Return the (X, Y) coordinate for the center point of the cell that contains the specified text.  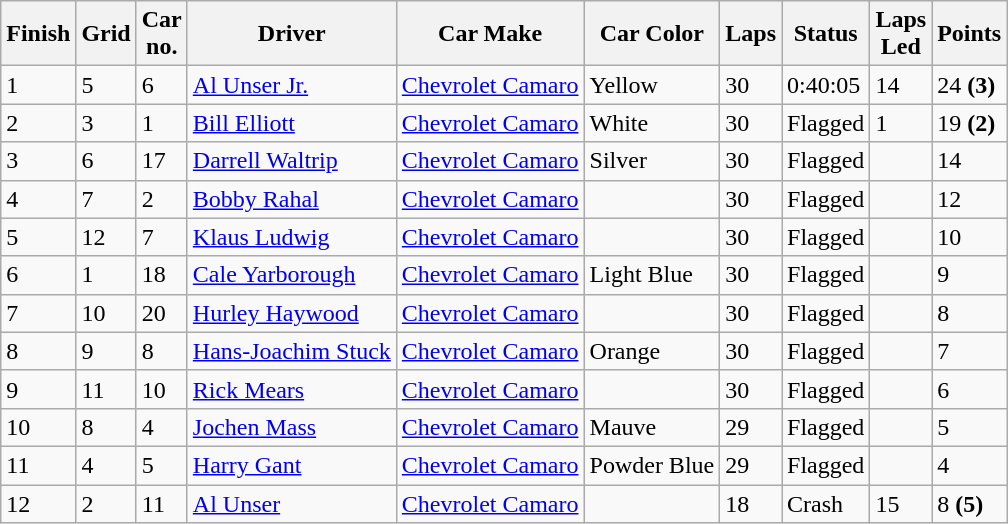
White (652, 123)
Laps (751, 34)
Hurley Haywood (292, 313)
Bobby Rahal (292, 199)
0:40:05 (826, 85)
Points (970, 34)
Car Color (652, 34)
Mauve (652, 427)
19 (2) (970, 123)
Silver (652, 161)
Harry Gant (292, 465)
24 (3) (970, 85)
Cale Yarborough (292, 275)
Carno. (162, 34)
Driver (292, 34)
Al Unser Jr. (292, 85)
Bill Elliott (292, 123)
Darrell Waltrip (292, 161)
20 (162, 313)
Al Unser (292, 503)
Orange (652, 351)
Hans-Joachim Stuck (292, 351)
Rick Mears (292, 389)
Jochen Mass (292, 427)
Yellow (652, 85)
8 (5) (970, 503)
Light Blue (652, 275)
Grid (106, 34)
Klaus Ludwig (292, 237)
Finish (38, 34)
15 (901, 503)
17 (162, 161)
Car Make (490, 34)
Crash (826, 503)
LapsLed (901, 34)
Powder Blue (652, 465)
Status (826, 34)
